Return the [X, Y] coordinate for the center point of the cell that contains the specified text.  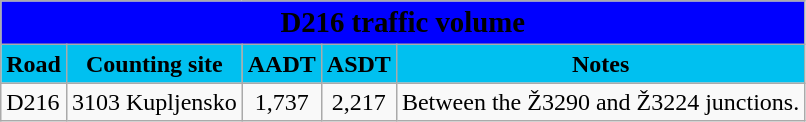
ASDT [358, 64]
1,737 [282, 102]
Counting site [154, 64]
Road [34, 64]
D216 traffic volume [403, 23]
AADT [282, 64]
D216 [34, 102]
2,217 [358, 102]
Between the Ž3290 and Ž3224 junctions. [600, 102]
Notes [600, 64]
3103 Kupljensko [154, 102]
